For the text-containing cell, return its midpoint in [X, Y] coordinate format. 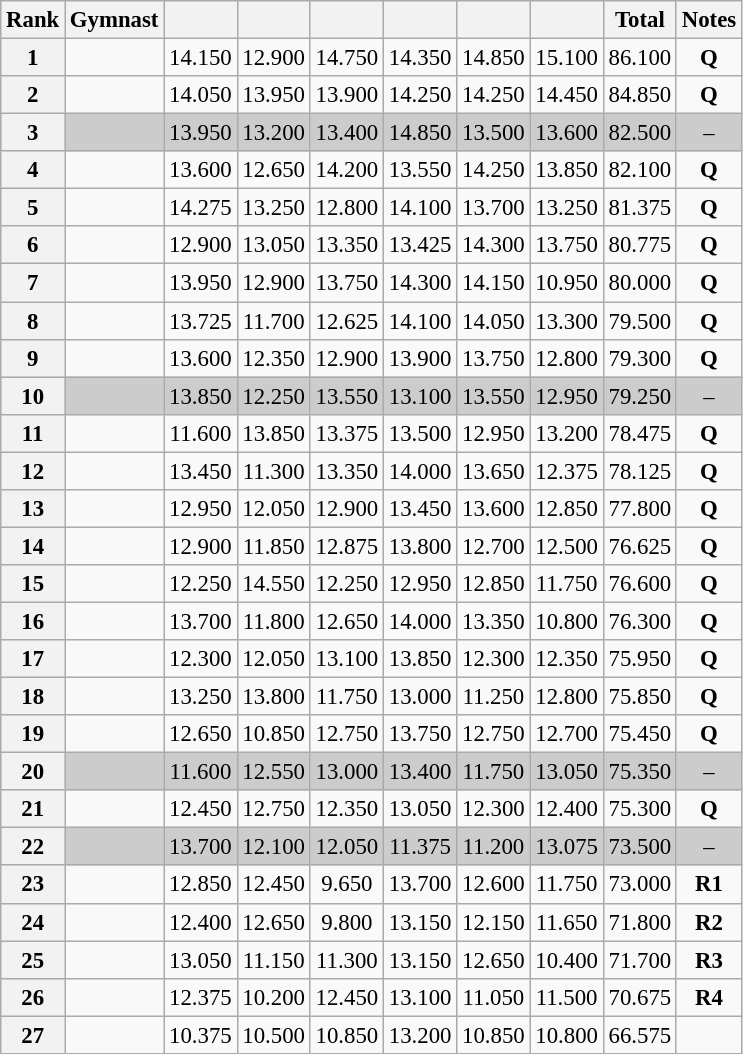
75.450 [640, 734]
10 [33, 396]
13.425 [420, 245]
14.750 [346, 58]
14.450 [566, 95]
82.100 [640, 170]
14.200 [346, 170]
11.700 [274, 321]
10.500 [274, 1035]
76.600 [640, 584]
13.300 [566, 321]
13.650 [494, 471]
80.000 [640, 283]
78.125 [640, 471]
73.500 [640, 847]
75.950 [640, 659]
11.650 [566, 922]
79.250 [640, 396]
10.950 [566, 283]
4 [33, 170]
19 [33, 734]
12.550 [274, 772]
R2 [708, 922]
11.850 [274, 546]
76.625 [640, 546]
78.475 [640, 433]
73.000 [640, 885]
12.150 [494, 922]
79.500 [640, 321]
10.200 [274, 997]
81.375 [640, 208]
11 [33, 433]
12.875 [346, 546]
2 [33, 95]
Gymnast [114, 20]
14.550 [274, 584]
17 [33, 659]
11.050 [494, 997]
70.675 [640, 997]
11.800 [274, 621]
76.300 [640, 621]
12.600 [494, 885]
13.725 [200, 321]
8 [33, 321]
75.850 [640, 697]
26 [33, 997]
13.075 [566, 847]
86.100 [640, 58]
10.400 [566, 960]
20 [33, 772]
12.625 [346, 321]
9 [33, 358]
R3 [708, 960]
16 [33, 621]
11.500 [566, 997]
9.800 [346, 922]
9.650 [346, 885]
66.575 [640, 1035]
82.500 [640, 133]
Notes [708, 20]
25 [33, 960]
R4 [708, 997]
Total [640, 20]
1 [33, 58]
27 [33, 1035]
77.800 [640, 509]
6 [33, 245]
75.350 [640, 772]
14.275 [200, 208]
84.850 [640, 95]
R1 [708, 885]
80.775 [640, 245]
7 [33, 283]
11.200 [494, 847]
14 [33, 546]
12.500 [566, 546]
10.375 [200, 1035]
11.250 [494, 697]
71.800 [640, 922]
79.300 [640, 358]
21 [33, 809]
18 [33, 697]
13.375 [346, 433]
3 [33, 133]
11.375 [420, 847]
75.300 [640, 809]
11.150 [274, 960]
14.350 [420, 58]
22 [33, 847]
15 [33, 584]
12 [33, 471]
13 [33, 509]
12.100 [274, 847]
71.700 [640, 960]
24 [33, 922]
5 [33, 208]
23 [33, 885]
Rank [33, 20]
15.100 [566, 58]
